Extract the (x, y) coordinate from the center of the cell holding the provided text.  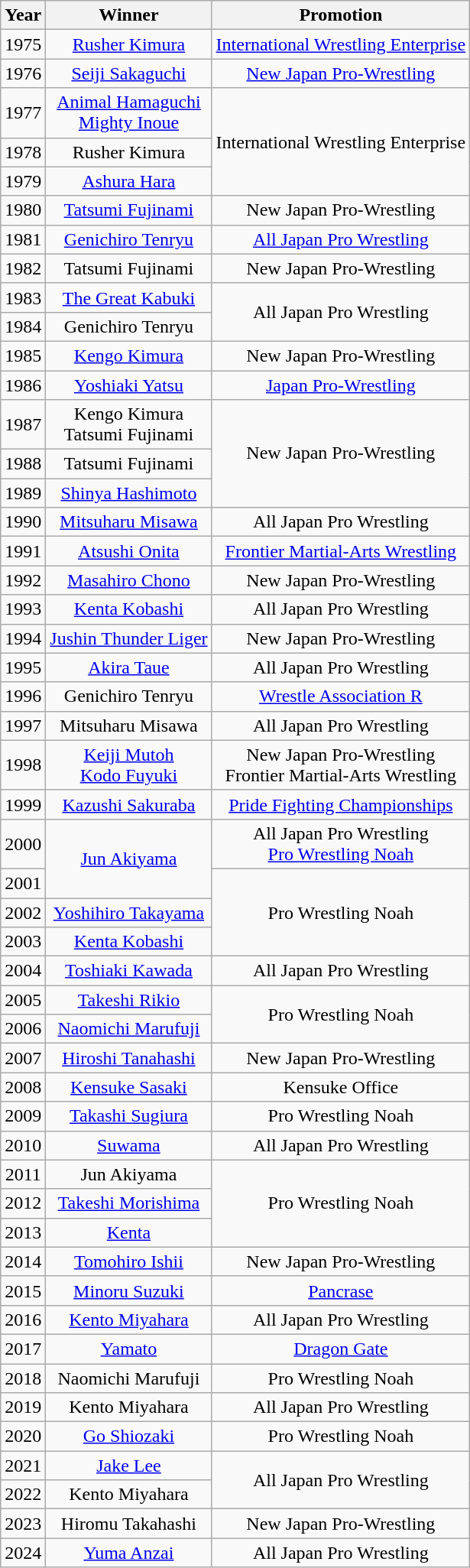
Shinya Hashimoto (128, 493)
Yamato (128, 1349)
2011 (23, 1174)
2001 (23, 883)
Kazushi Sakuraba (128, 804)
2017 (23, 1349)
Kenta (128, 1232)
2023 (23, 1524)
2002 (23, 912)
2000 (23, 844)
New Japan Pro-WrestlingFrontier Martial-Arts Wrestling (341, 765)
1984 (23, 326)
Yuma Anzai (128, 1553)
Pride Fighting Championships (341, 804)
1998 (23, 765)
1982 (23, 268)
Pancrase (341, 1290)
Jake Lee (128, 1466)
2012 (23, 1203)
1986 (23, 385)
2013 (23, 1232)
Keiji MutohKodo Fuyuki (128, 765)
2006 (23, 1029)
1990 (23, 522)
Go Shiozaki (128, 1437)
2020 (23, 1437)
2022 (23, 1495)
Kengo KimuraTatsumi Fujinami (128, 425)
Frontier Martial-Arts Wrestling (341, 551)
1977 (23, 113)
2008 (23, 1087)
Akira Taue (128, 667)
1976 (23, 73)
2015 (23, 1290)
Kengo Kimura (128, 355)
2016 (23, 1320)
Masahiro Chono (128, 580)
Tomohiro Ishii (128, 1261)
1978 (23, 152)
1993 (23, 609)
Kensuke Sasaki (128, 1087)
Year (23, 15)
Suwama (128, 1145)
1999 (23, 804)
1996 (23, 696)
2009 (23, 1116)
1988 (23, 464)
2005 (23, 1000)
2004 (23, 971)
Takashi Sugiura (128, 1116)
The Great Kabuki (128, 297)
All Japan Pro WrestlingPro Wrestling Noah (341, 844)
Promotion (341, 15)
Wrestle Association R (341, 696)
1980 (23, 210)
Jushin Thunder Liger (128, 638)
Kensuke Office (341, 1087)
1983 (23, 297)
Japan Pro-Wrestling (341, 385)
1991 (23, 551)
1975 (23, 44)
1994 (23, 638)
Ashura Hara (128, 181)
2007 (23, 1058)
1981 (23, 239)
Animal HamaguchiMighty Inoue (128, 113)
Minoru Suzuki (128, 1290)
1985 (23, 355)
1987 (23, 425)
Hiromu Takahashi (128, 1524)
1995 (23, 667)
Seiji Sakaguchi (128, 73)
Winner (128, 15)
1992 (23, 580)
2019 (23, 1407)
1997 (23, 726)
1989 (23, 493)
Yoshiaki Yatsu (128, 385)
Takeshi Rikio (128, 1000)
Yoshihiro Takayama (128, 912)
2014 (23, 1261)
Hiroshi Tanahashi (128, 1058)
2024 (23, 1553)
2010 (23, 1145)
Dragon Gate (341, 1349)
2021 (23, 1466)
Atsushi Onita (128, 551)
1979 (23, 181)
Toshiaki Kawada (128, 971)
Takeshi Morishima (128, 1203)
2003 (23, 942)
2018 (23, 1378)
